Detect which cell encompasses the target text, then output its [x, y] center coordinate. 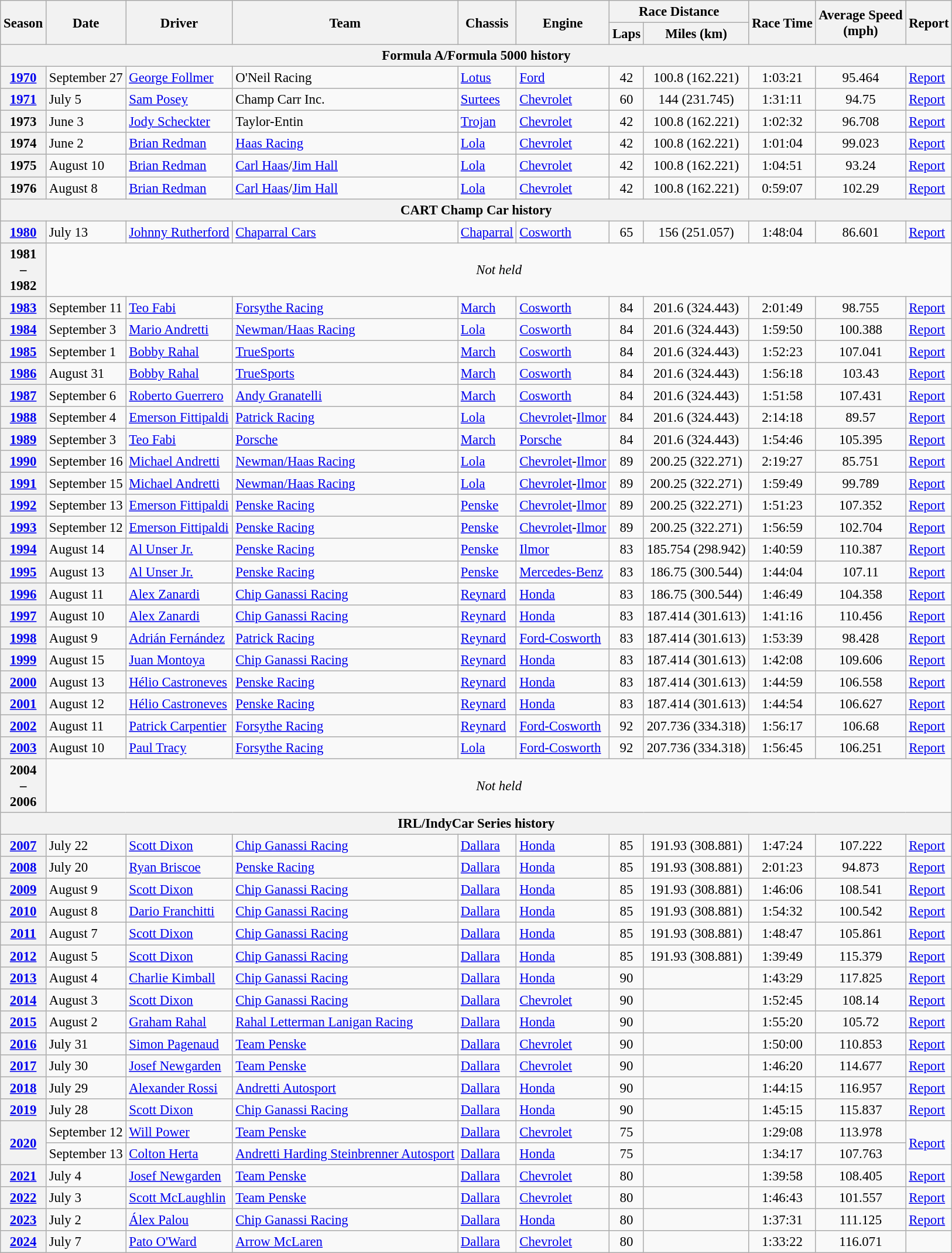
1997 [23, 616]
2015 [23, 1022]
Ilmor [563, 550]
Mario Andretti [179, 330]
August 31 [85, 374]
August 5 [85, 956]
2:01:49 [782, 308]
108.14 [861, 1000]
1:46:43 [782, 1198]
1974 [23, 144]
June 3 [85, 122]
2011 [23, 934]
2001 [23, 704]
2023 [23, 1220]
106.558 [861, 682]
100.542 [861, 912]
1:48:04 [782, 232]
1:44:04 [782, 572]
1976 [23, 188]
Chaparral Cars [345, 232]
Lotus [487, 78]
1:46:06 [782, 890]
1991 [23, 484]
Juan Montoya [179, 660]
1973 [23, 122]
102.29 [861, 188]
1:04:51 [782, 166]
96.708 [861, 122]
1:46:20 [782, 1066]
2008 [23, 868]
Johnny Rutherford [179, 232]
O'Neil Racing [345, 78]
1:01:04 [782, 144]
1:39:58 [782, 1176]
1:48:47 [782, 934]
93.24 [861, 166]
116.957 [861, 1088]
Miles (km) [696, 34]
2004–2006 [23, 786]
102.704 [861, 528]
98.428 [861, 638]
2012 [23, 956]
144 (231.745) [696, 100]
July 30 [85, 1066]
Álex Palou [179, 1220]
Ryan Briscoe [179, 868]
2010 [23, 912]
1993 [23, 528]
98.755 [861, 308]
107.431 [861, 395]
104.358 [861, 594]
99.023 [861, 144]
September 1 [85, 351]
Andretti Autosport [345, 1088]
Team [345, 22]
115.837 [861, 1110]
Jody Scheckter [179, 122]
2019 [23, 1110]
106.68 [861, 726]
Surtees [487, 100]
1996 [23, 594]
Charlie Kimball [179, 978]
2007 [23, 846]
1:56:59 [782, 528]
2:01:23 [782, 868]
2003 [23, 748]
2014 [23, 1000]
Roberto Guerrero [179, 395]
2000 [23, 682]
107.763 [861, 1154]
September 4 [85, 418]
103.43 [861, 374]
2013 [23, 978]
Taylor-Entin [345, 122]
July 22 [85, 846]
Alexander Rossi [179, 1088]
1:56:17 [782, 726]
1:52:45 [782, 1000]
1:31:11 [782, 100]
115.379 [861, 956]
2024 [23, 1242]
2002 [23, 726]
2017 [23, 1066]
60 [626, 100]
117.825 [861, 978]
1:44:59 [782, 682]
1995 [23, 572]
89.57 [861, 418]
109.606 [861, 660]
1970 [23, 78]
113.978 [861, 1132]
100.388 [861, 330]
1:44:15 [782, 1088]
August 12 [85, 704]
1:40:59 [782, 550]
2022 [23, 1198]
Driver [179, 22]
Patrick Carpentier [179, 726]
65 [626, 232]
1:55:20 [782, 1022]
Adrián Fernández [179, 638]
1971 [23, 100]
105.72 [861, 1022]
Average Speed(mph) [861, 22]
94.75 [861, 100]
1:46:49 [782, 594]
August 4 [85, 978]
1:41:16 [782, 616]
1:39:49 [782, 956]
September 27 [85, 78]
1:37:31 [782, 1220]
1983 [23, 308]
1987 [23, 395]
Graham Rahal [179, 1022]
1:54:32 [782, 912]
Rahal Letterman Lanigan Racing [345, 1022]
July 7 [85, 1242]
2:14:18 [782, 418]
Andy Granatelli [345, 395]
101.557 [861, 1198]
Colton Herta [179, 1154]
Laps [626, 34]
Champ Carr Inc. [345, 100]
2016 [23, 1044]
Season [23, 22]
1:56:45 [782, 748]
1998 [23, 638]
105.395 [861, 440]
June 2 [85, 144]
August 14 [85, 550]
114.677 [861, 1066]
99.789 [861, 484]
August 15 [85, 660]
Will Power [179, 1132]
July 20 [85, 868]
1980 [23, 232]
107.352 [861, 506]
George Follmer [179, 78]
111.125 [861, 1220]
1984 [23, 330]
1:42:08 [782, 660]
CART Champ Car history [477, 210]
1:56:18 [782, 374]
1:53:39 [782, 638]
September 6 [85, 395]
July 31 [85, 1044]
2021 [23, 1176]
Andretti Harding Steinbrenner Autosport [345, 1154]
1981–1982 [23, 269]
1:43:29 [782, 978]
Haas Racing [345, 144]
1989 [23, 440]
Mercedes-Benz [563, 572]
1:52:23 [782, 351]
August 7 [85, 934]
Trojan [487, 122]
1988 [23, 418]
1:33:22 [782, 1242]
1990 [23, 462]
July 13 [85, 232]
106.627 [861, 704]
Chaparral [487, 232]
Ford [563, 78]
Race Distance [679, 12]
Formula A/Formula 5000 history [477, 56]
85.751 [861, 462]
105.861 [861, 934]
156 (251.057) [696, 232]
1:50:00 [782, 1044]
1:44:54 [782, 704]
1975 [23, 166]
2009 [23, 890]
1:59:49 [782, 484]
July 28 [85, 1110]
September 15 [85, 484]
Scott McLaughlin [179, 1198]
95.464 [861, 78]
116.071 [861, 1242]
1:51:58 [782, 395]
July 29 [85, 1088]
86.601 [861, 232]
Date [85, 22]
185.754 (298.942) [696, 550]
2018 [23, 1088]
1:47:24 [782, 846]
1985 [23, 351]
107.11 [861, 572]
July 5 [85, 100]
110.456 [861, 616]
1:03:21 [782, 78]
Pato O'Ward [179, 1242]
2020 [23, 1142]
110.853 [861, 1044]
August 2 [85, 1022]
Engine [563, 22]
1:59:50 [782, 330]
September 16 [85, 462]
Arrow McLaren [345, 1242]
Sam Posey [179, 100]
2:19:27 [782, 462]
1986 [23, 374]
1:34:17 [782, 1154]
1992 [23, 506]
106.251 [861, 748]
July 2 [85, 1220]
1:29:08 [782, 1132]
Dario Franchitti [179, 912]
0:59:07 [782, 188]
1:51:23 [782, 506]
1999 [23, 660]
July 3 [85, 1198]
August 3 [85, 1000]
107.041 [861, 351]
Race Time [782, 22]
107.222 [861, 846]
Paul Tracy [179, 748]
110.387 [861, 550]
September 11 [85, 308]
1:54:46 [782, 440]
July 4 [85, 1176]
Simon Pagenaud [179, 1044]
108.541 [861, 890]
1:45:15 [782, 1110]
1:02:32 [782, 122]
108.405 [861, 1176]
1994 [23, 550]
IRL/IndyCar Series history [477, 824]
Chassis [487, 22]
94.873 [861, 868]
